Pinpoint the cell where the given text exists, returning its (x, y) midpoint coordinate. 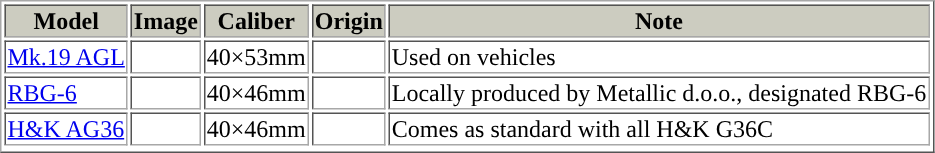
Used on vehicles (660, 56)
Origin (349, 20)
H&K AG36 (66, 128)
Comes as standard with all H&K G36C (660, 128)
Image (166, 20)
Caliber (256, 20)
Note (660, 20)
40×53mm (256, 56)
Mk.19 AGL (66, 56)
RBG-6 (66, 92)
Model (66, 20)
Locally produced by Metallic d.o.o., designated RBG-6 (660, 92)
